Return (x, y) of the center of cell containing provided text 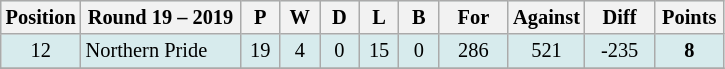
For (474, 17)
12 (41, 51)
L (379, 17)
Northern Pride (161, 51)
15 (379, 51)
D (340, 17)
-235 (620, 51)
Diff (620, 17)
Position (41, 17)
Points (689, 17)
W (300, 17)
521 (546, 51)
Round 19 – 2019 (161, 17)
19 (260, 51)
Against (546, 17)
B (419, 17)
P (260, 17)
8 (689, 51)
4 (300, 51)
286 (474, 51)
